Provide the (x, y) coordinate of the cell's center where the given text is located.  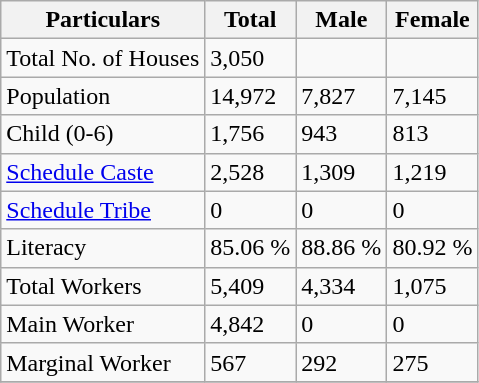
4,334 (342, 286)
Total Workers (103, 286)
85.06 % (250, 248)
1,219 (432, 172)
275 (432, 362)
567 (250, 362)
7,827 (342, 96)
Total (250, 20)
Particulars (103, 20)
1,075 (432, 286)
2,528 (250, 172)
4,842 (250, 324)
Total No. of Houses (103, 58)
Literacy (103, 248)
88.86 % (342, 248)
Schedule Tribe (103, 210)
Child (0-6) (103, 134)
5,409 (250, 286)
813 (432, 134)
Marginal Worker (103, 362)
1,756 (250, 134)
14,972 (250, 96)
1,309 (342, 172)
Population (103, 96)
292 (342, 362)
Schedule Caste (103, 172)
Male (342, 20)
Female (432, 20)
7,145 (432, 96)
3,050 (250, 58)
943 (342, 134)
80.92 % (432, 248)
Main Worker (103, 324)
